From the cell containing the given text, extract its center point as (X, Y) coordinate. 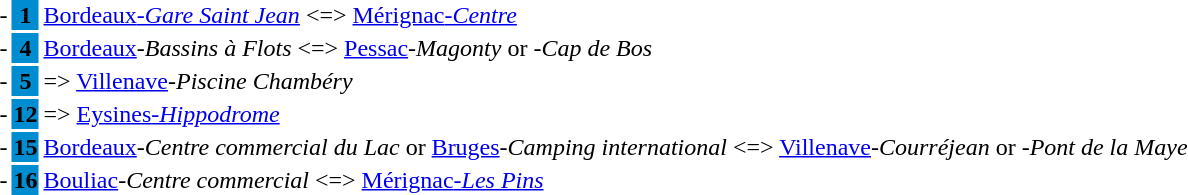
4 (26, 48)
5 (26, 81)
12 (26, 114)
16 (26, 180)
1 (26, 15)
15 (26, 147)
